Provide the (x, y) coordinate of the cell's center where the given text is located.  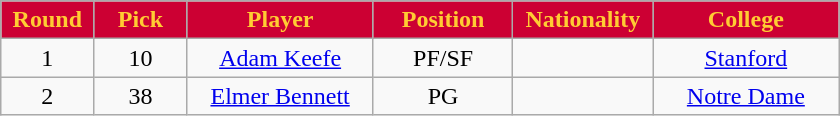
10 (140, 58)
Stanford (746, 58)
1 (48, 58)
Adam Keefe (280, 58)
PF/SF (443, 58)
College (746, 20)
Pick (140, 20)
38 (140, 96)
Round (48, 20)
PG (443, 96)
Nationality (583, 20)
Elmer Bennett (280, 96)
Position (443, 20)
Notre Dame (746, 96)
2 (48, 96)
Player (280, 20)
